Find where the given text appears and provide that cell's center as [X, Y] coordinate. 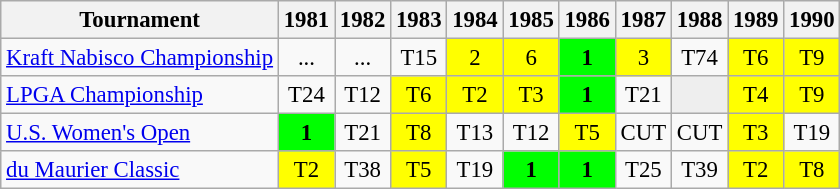
Kraft Nabisco Championship [140, 58]
1989 [756, 20]
1981 [306, 20]
T13 [475, 133]
T24 [306, 95]
1982 [363, 20]
U.S. Women's Open [140, 133]
1990 [812, 20]
1985 [531, 20]
3 [643, 58]
1984 [475, 20]
T4 [756, 95]
T74 [699, 58]
Tournament [140, 20]
LPGA Championship [140, 95]
du Maurier Classic [140, 170]
6 [531, 58]
1988 [699, 20]
1983 [419, 20]
T15 [419, 58]
T25 [643, 170]
1986 [587, 20]
T39 [699, 170]
1987 [643, 20]
2 [475, 58]
T38 [363, 170]
